From the cell containing the given text, extract its center point as [X, Y] coordinate. 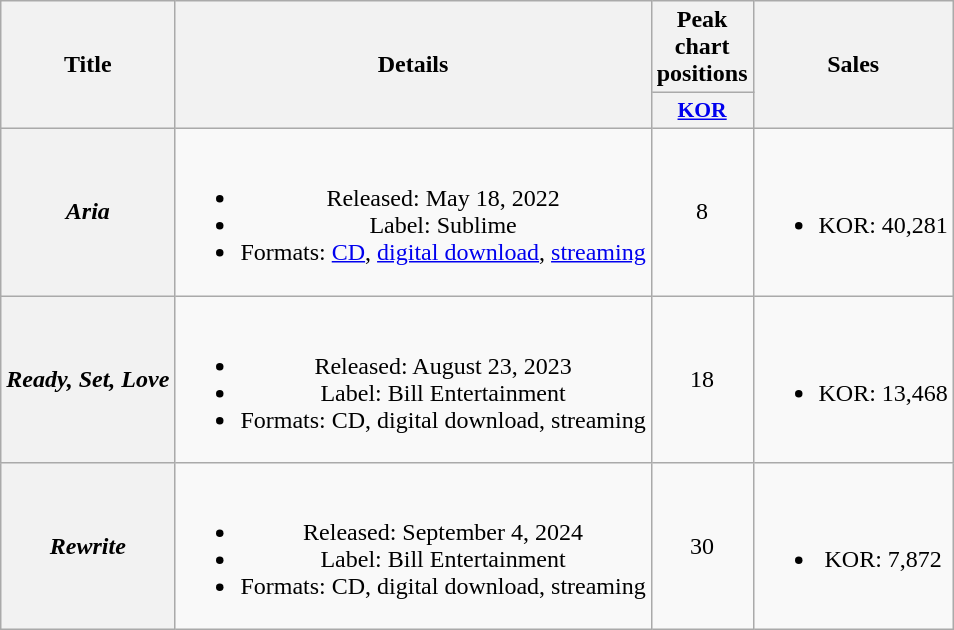
Aria [88, 212]
Sales [853, 65]
Released: May 18, 2022Label: SublimeFormats: CD, digital download, streaming [413, 212]
KOR: 7,872 [853, 546]
KOR: 40,281 [853, 212]
Rewrite [88, 546]
Details [413, 65]
30 [702, 546]
Peak chartpositions [702, 47]
Ready, Set, Love [88, 380]
Released: September 4, 2024Label: Bill EntertainmentFormats: CD, digital download, streaming [413, 546]
8 [702, 212]
KOR [702, 111]
Title [88, 65]
KOR: 13,468 [853, 380]
18 [702, 380]
Released: August 23, 2023Label: Bill EntertainmentFormats: CD, digital download, streaming [413, 380]
